Return [x, y] of the center of cell containing provided text 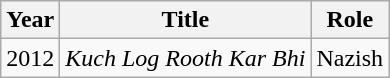
Year [30, 20]
Title [186, 20]
Nazish [350, 58]
Role [350, 20]
2012 [30, 58]
Kuch Log Rooth Kar Bhi [186, 58]
